Provide the (x, y) coordinate of the cell's center where the given text is located.  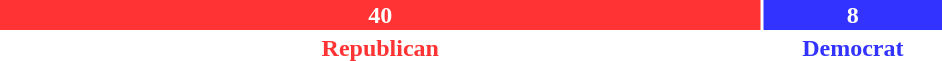
40 (380, 15)
8 (853, 15)
